Return the [x, y] coordinate for the center point of the cell that contains the specified text.  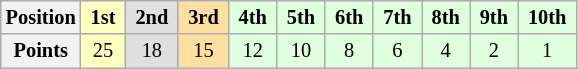
8th [446, 17]
15 [203, 51]
12 [253, 51]
Points [41, 51]
2nd [152, 17]
25 [104, 51]
2 [494, 51]
Position [41, 17]
10th [547, 17]
8 [349, 51]
10 [301, 51]
7th [397, 17]
9th [494, 17]
18 [152, 51]
6th [349, 17]
4 [446, 51]
4th [253, 17]
5th [301, 17]
1 [547, 51]
6 [397, 51]
3rd [203, 17]
1st [104, 17]
